Determine the [X, Y] coordinate at the center of the cell enclosing the given text.  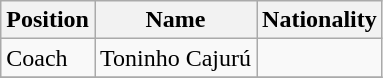
Position [48, 20]
Coach [48, 58]
Nationality [320, 20]
Name [175, 20]
Toninho Cajurú [175, 58]
